From the cell containing the given text, extract its center point as [x, y] coordinate. 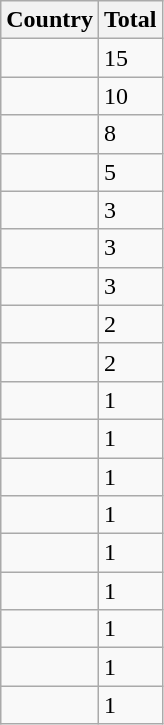
10 [130, 96]
Total [130, 20]
15 [130, 58]
Country [50, 20]
5 [130, 172]
8 [130, 134]
